Search for the cell housing the specified text and yield its [x, y] center coordinate. 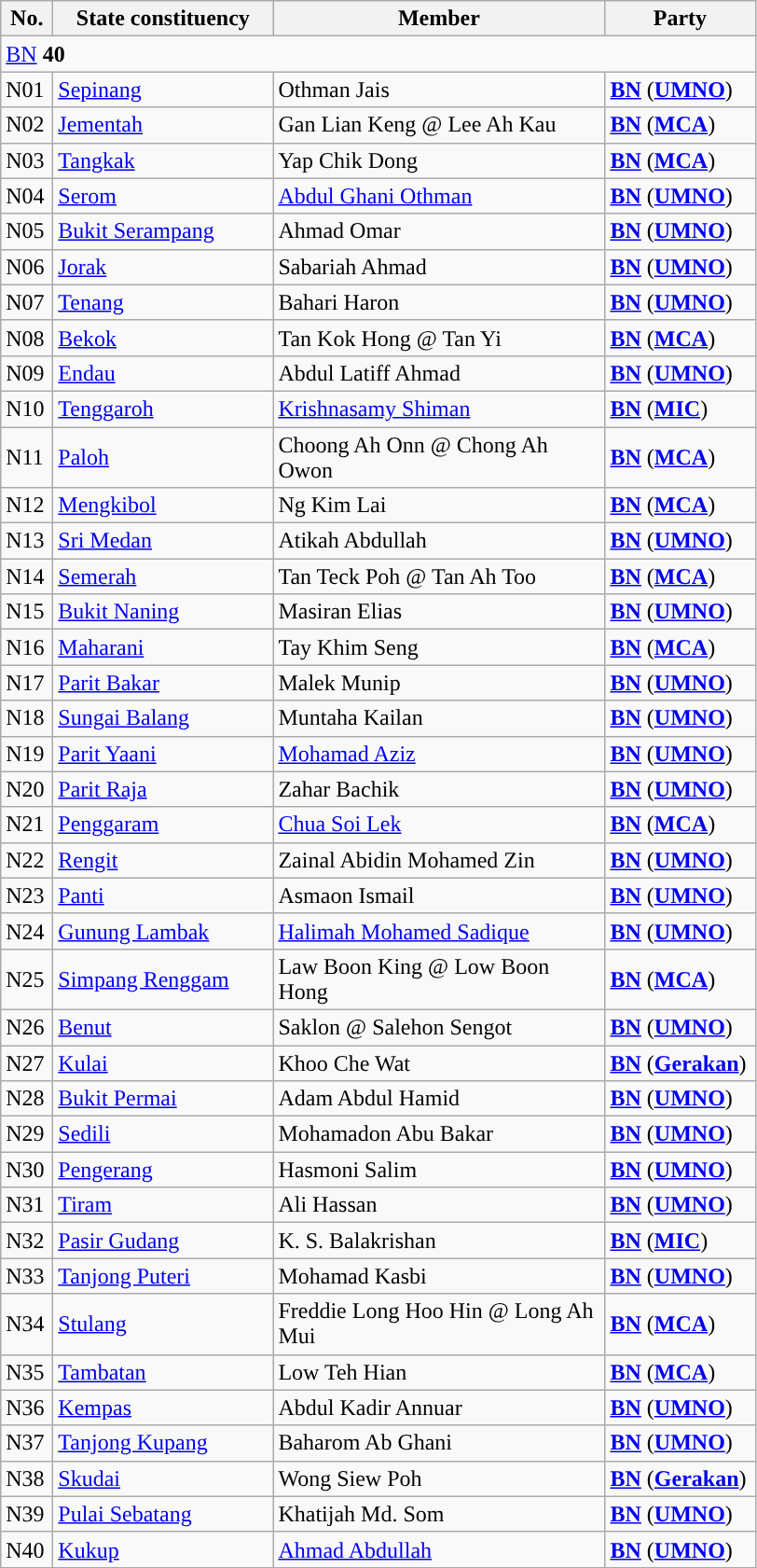
Abdul Kadir Annuar [439, 1408]
Kulai [163, 1062]
No. [27, 19]
N26 [27, 1027]
Chua Soi Lek [439, 825]
N09 [27, 373]
N31 [27, 1205]
Parit Yaani [163, 754]
Parit Raja [163, 789]
N24 [27, 931]
Bukit Permai [163, 1099]
Maharani [163, 647]
Rengit [163, 860]
Wong Siew Poh [439, 1478]
Skudai [163, 1478]
Freddie Long Hoo Hin @ Long Ah Mui [439, 1325]
N40 [27, 1549]
Sabariah Ahmad [439, 267]
Ahmad Omar [439, 231]
Pengerang [163, 1170]
Bukit Naning [163, 612]
N38 [27, 1478]
N27 [27, 1062]
N25 [27, 979]
Member [439, 19]
Halimah Mohamed Sadique [439, 931]
Hasmoni Salim [439, 1170]
Tenggaroh [163, 409]
Tan Teck Poh @ Tan Ah Too [439, 576]
Mengkibol [163, 506]
Masiran Elias [439, 612]
Simpang Renggam [163, 979]
Bahari Haron [439, 302]
Mohamad Kasbi [439, 1276]
Pasir Gudang [163, 1241]
Saklon @ Salehon Sengot [439, 1027]
N03 [27, 160]
Abdul Latiff Ahmad [439, 373]
Party [681, 19]
N16 [27, 647]
N12 [27, 506]
Paloh [163, 457]
N19 [27, 754]
Low Teh Hian [439, 1372]
N07 [27, 302]
N17 [27, 683]
Mohamad Aziz [439, 754]
Khatijah Md. Som [439, 1514]
Tay Khim Seng [439, 647]
N01 [27, 90]
Khoo Che Wat [439, 1062]
Asmaon Ismail [439, 895]
Ahmad Abdullah [439, 1549]
Panti [163, 895]
N06 [27, 267]
Choong Ah Onn @ Chong Ah Owon [439, 457]
N13 [27, 541]
N33 [27, 1276]
Semerah [163, 576]
Kempas [163, 1408]
Ng Kim Lai [439, 506]
Law Boon King @ Low Boon Hong [439, 979]
Sepinang [163, 90]
N39 [27, 1514]
N36 [27, 1408]
Krishnasamy Shiman [439, 409]
Sri Medan [163, 541]
Malek Munip [439, 683]
N22 [27, 860]
Penggaram [163, 825]
Gunung Lambak [163, 931]
N37 [27, 1443]
Tangkak [163, 160]
Serom [163, 196]
N08 [27, 338]
Tenang [163, 302]
Stulang [163, 1325]
N14 [27, 576]
Tambatan [163, 1372]
Bukit Serampang [163, 231]
N23 [27, 895]
N29 [27, 1134]
Benut [163, 1027]
Adam Abdul Hamid [439, 1099]
Mohamadon Abu Bakar [439, 1134]
N11 [27, 457]
N02 [27, 125]
Tan Kok Hong @ Tan Yi [439, 338]
Abdul Ghani Othman [439, 196]
Sedili [163, 1134]
Atikah Abdullah [439, 541]
Gan Lian Keng @ Lee Ah Kau [439, 125]
Yap Chik Dong [439, 160]
N15 [27, 612]
Tiram [163, 1205]
Bekok [163, 338]
N18 [27, 718]
N34 [27, 1325]
Endau [163, 373]
Jementah [163, 125]
Parit Bakar [163, 683]
Kukup [163, 1549]
N20 [27, 789]
BN 40 [378, 54]
Zainal Abidin Mohamed Zin [439, 860]
N32 [27, 1241]
Muntaha Kailan [439, 718]
Othman Jais [439, 90]
N35 [27, 1372]
Sungai Balang [163, 718]
Ali Hassan [439, 1205]
N10 [27, 409]
Pulai Sebatang [163, 1514]
Tanjong Kupang [163, 1443]
Tanjong Puteri [163, 1276]
N28 [27, 1099]
K. S. Balakrishan [439, 1241]
Jorak [163, 267]
Zahar Bachik [439, 789]
State constituency [163, 19]
N05 [27, 231]
N21 [27, 825]
N04 [27, 196]
N30 [27, 1170]
Baharom Ab Ghani [439, 1443]
